Locate the cell with the specified text and output its [X, Y] center coordinate. 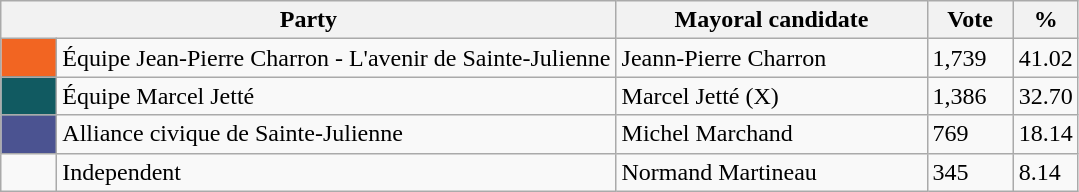
% [1046, 20]
Marcel Jetté (X) [772, 96]
1,386 [970, 96]
Jeann-Pierre Charron [772, 58]
769 [970, 134]
Independent [336, 172]
41.02 [1046, 58]
Alliance civique de Sainte-Julienne [336, 134]
32.70 [1046, 96]
Normand Martineau [772, 172]
Équipe Marcel Jetté [336, 96]
Mayoral candidate [772, 20]
Vote [970, 20]
8.14 [1046, 172]
18.14 [1046, 134]
Party [308, 20]
Michel Marchand [772, 134]
1,739 [970, 58]
Équipe Jean-Pierre Charron - L'avenir de Sainte-Julienne [336, 58]
345 [970, 172]
